From the cell containing the given text, extract its center point as [X, Y] coordinate. 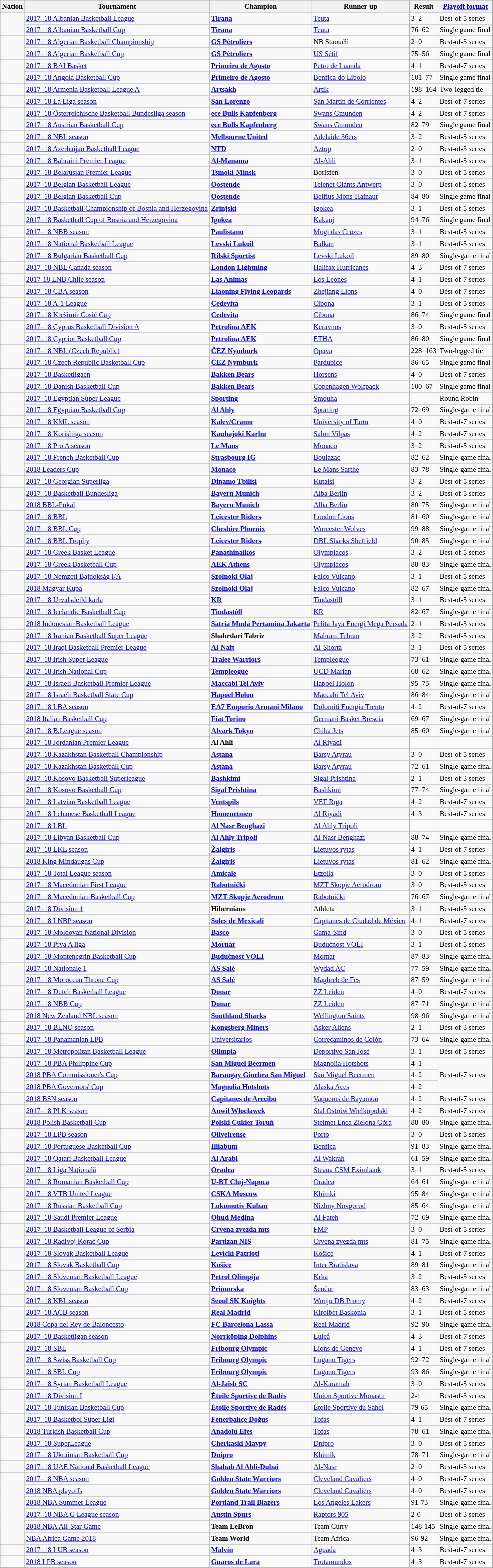
79-65 [424, 1408]
2017–18 BBL Trophy [117, 541]
2017–18 Kazakhstan Basketball Cup [117, 766]
2017–18 Armenia Basketball League A [117, 90]
Athleta [361, 909]
2017–18 NBA G League season [117, 1515]
Nation [12, 6]
Levickí Patrioti [261, 1253]
2018 NBA Summer League [117, 1503]
ETHA [361, 339]
Al Arabi [261, 1158]
2017–18 BBL [117, 517]
Al Ahli [261, 743]
Balkan [361, 244]
San Martín de Corrientes [361, 101]
Homenetmen [261, 814]
88–83 [424, 565]
2017–18 Radivoj Korać Cup [117, 1241]
2018 King Mindaugas Cup [117, 861]
2017–18 Iranian Basketball Super League [117, 636]
Strasbourg IG [261, 458]
2017–18 SuperLeague [117, 1443]
101–77 [424, 78]
Round Robin [465, 398]
2018 Italian Basketball Cup [117, 719]
2017–18 Iraqi Basketball Premier League [117, 648]
Anadolu Efes [261, 1431]
2017–18 Úrvalsdeild karla [117, 600]
228–163 [424, 351]
100–67 [424, 386]
Kutaisi [361, 481]
Al-Ahli [361, 161]
Maghreb de Fes [361, 980]
Melbourne United [261, 137]
95–75 [424, 683]
Team Africa [361, 1538]
Las Animas [261, 280]
2017–18 VTB United League [117, 1194]
Tournament [117, 6]
2017–18 Basketligan season [117, 1336]
Deportivo San José [361, 1051]
90–85 [424, 541]
Artik [361, 90]
Malvín [261, 1550]
Nizhny Novgorod [361, 1206]
2017–18 Bulgarian Basketball Cup [117, 256]
89–81 [424, 1265]
Portland Trail Blazers [261, 1503]
2017–18 Irish National Cup [117, 671]
69–67 [424, 719]
Trotamundos [361, 1562]
Pelita Jaya Energi Mega Persada [361, 624]
83–78 [424, 470]
2017–18 Swiss Basketball Cup [117, 1360]
Smouha [361, 398]
2017–18 Israeli Basketball Premier League [117, 683]
Le Mans Sarthe [361, 470]
Paulistano [261, 232]
Playoff format [465, 6]
Borisfen [361, 173]
Primorska [261, 1289]
83–63 [424, 1289]
Ventspils [261, 802]
Vaqueros de Bayamon [361, 1099]
Zrinjski [261, 208]
92–72 [424, 1360]
2018 NBA playoffs [117, 1491]
Capitanes de Ciudad de México [361, 921]
Dinamo Tbilisi [261, 481]
Guaros de Lara [261, 1562]
Hibernians [261, 909]
2017–18 Greek Basket League [117, 553]
Al-Shorta [361, 648]
2017–18 Ukrainian Basketball Cup [117, 1455]
2017–18 Danish Basketball Cup [117, 386]
2017–18 Slovenian Basketball Cup [117, 1289]
VEF Rīga [361, 802]
San Lorenzo [261, 101]
Steaua CSM Eximbank [361, 1170]
96-92 [424, 1538]
2017–18 SBL [117, 1348]
Horsens [361, 375]
Wellington Saints [361, 1016]
87–83 [424, 956]
2017–18 Latvian Basketball League [117, 802]
Keravnos [361, 327]
2017–18 Greek Basketball Cup [117, 565]
2018 Copa del Rey de Baloncesto [117, 1325]
2017–18 Angola Basketball Cup [117, 78]
Opava [361, 351]
Rilski Sportist [261, 256]
2017–18 Division I [117, 1396]
2018 BSN season [117, 1099]
2017–18 Belgian Basketball League [117, 185]
2018 PBA Governors' Cup [117, 1087]
2017–18 Jordanian Premier League [117, 743]
87–71 [424, 1004]
2017–18 Korisliiga season [117, 434]
Satria Muda Pertamina Jakarta [261, 624]
2018 LPB season [117, 1562]
2017–18 Pro A season [117, 446]
2017–18 Krešimir Ćosić Cup [117, 315]
86–65 [424, 363]
68–62 [424, 671]
Capitanes de Arecibo [261, 1099]
91–83 [424, 1146]
2017–18 Panamanian LPB [117, 1040]
Porto [361, 1135]
Etzella [361, 873]
Raptors 905 [361, 1515]
Artsakh [261, 90]
Aztop [361, 149]
Correcaminos de Colón [361, 1040]
US Sétif [361, 54]
University of Tartu [361, 422]
2017–18 Albanian Basketball League [117, 18]
Norrköping Dolphins [261, 1336]
2017–18 Macedonian Basketball Cup [117, 897]
CSKA Moscow [261, 1194]
2017–18 Cypriot Basketball Cup [117, 339]
Illiabum [261, 1146]
2017–18 NBL Canada season [117, 268]
2017–18 Icelandic Basketball Cup [117, 612]
72–61 [424, 766]
Al-Jaish SC [261, 1384]
2017–18 Dutch Basketball League [117, 992]
Inter Bratislava [361, 1265]
61–59 [424, 1158]
2017–18 Basketbol Süper Ligi [117, 1420]
NTD [261, 149]
Team Curry [361, 1526]
2017–18 KML season [117, 422]
– [424, 398]
Runner-up [361, 6]
Telenet Giants Antwerp [361, 185]
Stal Ostrów Wielkopolski [361, 1111]
2017–18 Romanian Basketball Cup [117, 1182]
Stelmet Enea Zielona Góra [361, 1123]
2018 Indonesian Basketball League [117, 624]
86–84 [424, 695]
Kongsberg Miners [261, 1028]
2017–18 Syrian Basketball League [117, 1384]
2017–18 Basketball League of Serbia [117, 1230]
2017–18 NBB season [117, 232]
2017–18 Kosovo Basketball Cup [117, 790]
2017–18 ACB season [117, 1313]
Adelaide 36ers [361, 137]
78–71 [424, 1455]
FC Barcelona Lassa [261, 1325]
2017–18 Nemzeti Bajnokság I/A [117, 576]
2017–18 Austrian Basketball Cup [117, 125]
2017–18 Azerbaijan Basketball League [117, 149]
2017–18 Irish Super League [117, 660]
2017–18 Israeli Basketball State Cup [117, 695]
Tsmoki-Minsk [261, 173]
82–79 [424, 125]
2018 New Zealand NBL season [117, 1016]
FMP [361, 1230]
Ohud Medina [261, 1218]
2017–18 Tunisian Basketball Cup [117, 1408]
76–62 [424, 30]
2017–18 Division 1 [117, 909]
Amicale [261, 873]
Petrol Olimpija [261, 1277]
2017–18 PBA Philippine Cup [117, 1063]
Šenčur [361, 1289]
2018 NBA All-Star Game [117, 1526]
Fiat Torino [261, 719]
AEK Athens [261, 565]
DBL Sharks Sheffield [361, 541]
2-1 [424, 1396]
Germani Basket Brescia [361, 719]
95–84 [424, 1194]
73–61 [424, 660]
81–62 [424, 861]
UCD Marian [361, 671]
2017–18 Kazakhstan Basketball Championship [117, 755]
Petro de Luanda [361, 66]
Result [424, 6]
89–80 [424, 256]
Seoul SK Knights [261, 1301]
98–96 [424, 1016]
Al-Nasr [361, 1467]
2017–18 Slovak Basketball Cup [117, 1265]
Al Wakrah [361, 1158]
85–60 [424, 731]
92–90 [424, 1325]
Khimik [361, 1455]
Kauhajoki Karhu [261, 434]
NB Staouéli [361, 42]
2018 Polish Basketball Cup [117, 1123]
Boulazac [361, 458]
148-145 [424, 1526]
Lions de Genève [361, 1348]
Dolomiti Energia Trento [361, 707]
2017–18 Basketligaen [117, 375]
Kirolbet Baskonia [361, 1313]
Benfica do Libolo [361, 78]
2017–18 Moroccan Throne Cup [117, 980]
Cheshire Phoenix [261, 529]
2017–18 Qatari Basketball League [117, 1158]
2017–18 French Basketball Cup [117, 458]
2017–18 BLNO season [117, 1028]
81–60 [424, 517]
2017–18 Albanian Basketball Cup [117, 30]
93–86 [424, 1372]
Austin Spurs [261, 1515]
Champion [261, 6]
2017–18 Belarusian Premier League [117, 173]
Fenerbahçe Doğuş [261, 1420]
2017–18 LBA season [117, 707]
77–74 [424, 790]
2017–18 Liga Națională [117, 1170]
2017–18 B.League season [117, 731]
Los Angeles Lakers [361, 1503]
2017–18 Georgian Superliga [117, 481]
81–75 [424, 1241]
Alaska Aces [361, 1087]
2017–18 Slovak Basketball League [117, 1253]
Benfica [361, 1146]
Polski Cukier Toruń [261, 1123]
Chiba Jets [361, 731]
2017–18 Kosovo Basketball Superleague [117, 778]
2017–18 NBL (Czech Republic) [117, 351]
Lokomotiv Kuban [261, 1206]
2017–18 Österreichische Basketball Bundesliga season [117, 113]
Le Mans [261, 446]
2017–18 NBB Cup [117, 1004]
Khimki [361, 1194]
U-BT Cluj-Napoca [261, 1182]
2017–18 Bahraini Premier League [117, 161]
London Lightning [261, 268]
Worcester Wolves [361, 529]
London Lions [361, 517]
2017–18 LPB season [117, 1135]
2017–18 Cyprus Basketball Division A [117, 327]
Universitarios [261, 1040]
Wonju DB Promy [361, 1301]
2017–18 Nationale 1 [117, 968]
2017–18 BAI Basket [117, 66]
Aguada [361, 1550]
2017–18 Montenegrin Basketball Cup [117, 956]
Union Sportive Monastir [361, 1396]
85–64 [424, 1206]
Barangay Ginebra San Miguel [261, 1075]
2017–18 Portuguese Basketball Cup [117, 1146]
2017–18 Macedonian First League [117, 885]
91-73 [424, 1503]
75–56 [424, 54]
2-0 [424, 1515]
2017–18 A-1 League [117, 303]
Salon Vilpas [361, 434]
2017–18 Lebanese Basketball League [117, 814]
84–80 [424, 196]
Team World [261, 1538]
Soles de Mexicali [261, 921]
Kalev/Cramo [261, 422]
2017–18 UAE National Basketball League [117, 1467]
2017–18 Czech Republic Basketball Cup [117, 363]
Anwil Włocławek [261, 1111]
Al Fateh [361, 1218]
2017–18 CBA season [117, 291]
2017–18 NBL season [117, 137]
Asker Aliens [361, 1028]
Partizan NIS [261, 1241]
2017–18 Russian Basketball Cup [117, 1206]
NBA Africa Game 2018 [117, 1538]
2017–18 Belgian Basketball Cup [117, 196]
76–67 [424, 897]
Belfius Mons-Hainaut [361, 196]
2017–18 Moldovan National Division [117, 933]
Al Ahly [261, 410]
Team LeBron [261, 1526]
2017–18 Libyan Basketball Cup [117, 838]
Al-Manama [261, 161]
Oliveirense [261, 1135]
77–59 [424, 968]
88–80 [424, 1123]
2017–18 Basketball Cup of Bosnia and Herzegovina [117, 220]
99–88 [424, 529]
86–74 [424, 315]
Kakanj [361, 220]
2017–18 LNBP season [117, 921]
2018 Leaders Cup [117, 470]
Tralee Warriors [261, 660]
80–75 [424, 505]
2017–18 Algerian Basketball Championship [117, 42]
73–64 [424, 1040]
2017–18 NBA season [117, 1479]
Mogi das Cruzes [361, 232]
Southland Sharks [261, 1016]
2018 Turkish Basketball Cup [117, 1431]
64–61 [424, 1182]
Shabab Al Ahli-Dubai [261, 1467]
2017–18 Metropolitan Basketball League [117, 1051]
86–80 [424, 339]
78–61 [424, 1431]
198–164 [424, 90]
Mahram Tehran [361, 636]
2017–18 BBL Cup [117, 529]
Copenhagen Wolfpack [361, 386]
Shahrdari Tabriz [261, 636]
82–62 [424, 458]
2017–18 Slovenian Basketball League [117, 1277]
Gama-Sind [361, 933]
2017–18 PLK season [117, 1111]
2017–18 LBL [117, 826]
Basco [261, 933]
Alvark Tokyo [261, 731]
Panathinaikos [261, 553]
2018 BBL-Pokal [117, 505]
Al-Karamah [361, 1384]
Zhejiang Lions [361, 291]
2018 PBA Commissioner's Cup [117, 1075]
2017–18 LUB season [117, 1550]
Liaoning Flying Leopards [261, 291]
87–59 [424, 980]
2017–18 La Liga season [117, 101]
2017–18 Total League season [117, 873]
94–76 [424, 220]
2017–18 SBL Cup [117, 1372]
Pardubice [361, 363]
Wydad AC [361, 968]
2017–18 KBL season [117, 1301]
Luleå [361, 1336]
2017–18 Saudi Premier League [117, 1218]
2017-18 LNB Chile season [117, 280]
Cherkaski Mavpy [261, 1443]
2017–18 Algerian Basketball Cup [117, 54]
EA7 Emporio Armani Milano [261, 707]
2017–18 Prva A liga [117, 945]
2017–18 Egyptian Basketball Cup [117, 410]
2017–18 National Basketball League [117, 244]
2017–18 Egyptian Super League [117, 398]
Los Leones [361, 280]
2017–18 Basketball Championship of Bosnia and Herzegovina [117, 208]
Al-Naft [261, 648]
2018 Magyar Kupa [117, 588]
Étoile Sportive du Sahel [361, 1408]
Olimpia [261, 1051]
2017–18 LKL season [117, 850]
Halifax Hurricanes [361, 268]
88–74 [424, 838]
Krka [361, 1277]
2017–18 Basketball Bundesliga [117, 493]
